Scan for the cell matching the given text and deliver its (x, y) coordinate at center. 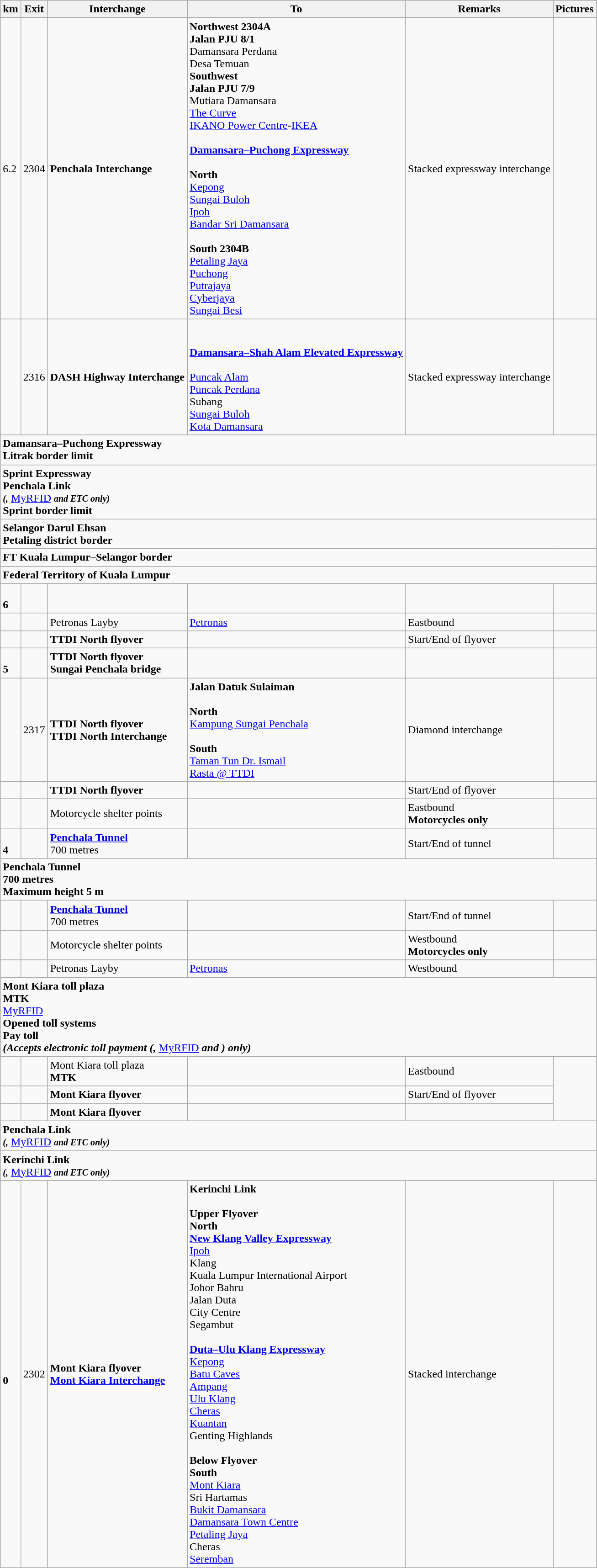
TTDI North flyoverTTDI North Interchange (117, 730)
Interchange (117, 9)
Sprint ExpresswayPenchala Link(, MyRFID and ETC only)Sprint border limit (298, 492)
Penchala Link(, MyRFID and ETC only) (298, 1136)
Federal Territory of Kuala Lumpur (298, 575)
Westbound (480, 969)
Pictures (575, 9)
Exit (34, 9)
Stacked interchange (480, 1374)
4 (11, 843)
Penchala Interchange (117, 168)
2317 (34, 730)
0 (11, 1374)
To (296, 9)
TTDI North flyoverSungai Penchala bridge (117, 662)
Kerinchi Link(, MyRFID and ETC only) (298, 1165)
Diamond interchange (480, 730)
Mont Kiara toll plazaMTK (117, 1071)
DASH Highway Interchange (117, 377)
FT Kuala Lumpur–Selangor border (298, 557)
5 (11, 662)
2302 (34, 1374)
Mont Kiara flyoverMont Kiara Interchange (117, 1374)
2316 (34, 377)
Mont Kiara toll plazaMTKMyRFID Opened toll systemsPay toll(Accepts electronic toll payment (, MyRFID and ) only) (298, 1017)
Damansara–Puchong Expressway Litrak border limit (298, 450)
Remarks (480, 9)
EastboundMotorcycles only (480, 814)
Penchala Tunnel700 metresMaximum height 5 m (298, 879)
WestboundMotorcycles only (480, 945)
2304 (34, 168)
km (11, 9)
Damansara–Shah Alam Elevated ExpresswayPuncak AlamPuncak PerdanaSubangSungai BulohKota Damansara (296, 377)
6.2 (11, 168)
Jalan Datuk SulaimanNorthKampung Sungai PenchalaSouthTaman Tun Dr. IsmailRasta @ TTDI (296, 730)
6 (11, 599)
Selangor Darul EhsanPetaling district border (298, 534)
